Return the [x, y] coordinate for the center point of the cell that contains the specified text.  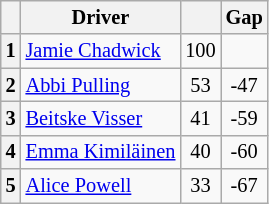
3 [11, 118]
33 [200, 186]
53 [200, 85]
-59 [244, 118]
5 [11, 186]
Alice Powell [101, 186]
2 [11, 85]
Emma Kimiläinen [101, 152]
100 [200, 51]
Abbi Pulling [101, 85]
Gap [244, 17]
Beitske Visser [101, 118]
41 [200, 118]
1 [11, 51]
40 [200, 152]
Driver [101, 17]
Jamie Chadwick [101, 51]
-47 [244, 85]
-67 [244, 186]
4 [11, 152]
-60 [244, 152]
